Determine the [x, y] coordinate at the center of the cell enclosing the given text.  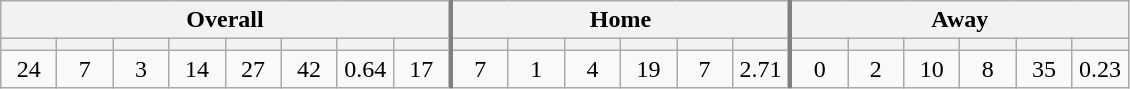
14 [197, 69]
24 [29, 69]
8 [988, 69]
19 [648, 69]
3 [141, 69]
Home [620, 20]
0 [819, 69]
2.71 [762, 69]
35 [1044, 69]
10 [932, 69]
0.23 [1100, 69]
Away [959, 20]
17 [422, 69]
42 [309, 69]
2 [876, 69]
Overall [226, 20]
0.64 [365, 69]
4 [592, 69]
1 [536, 69]
27 [253, 69]
